Find where the given text appears and provide that cell's center as [x, y] coordinate. 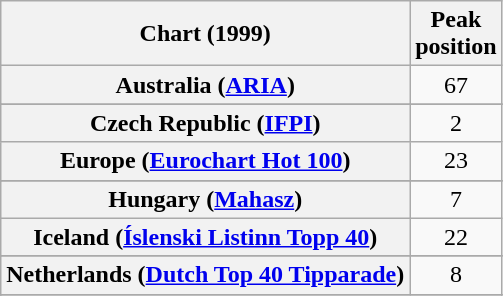
Hungary (Mahasz) [206, 199]
Iceland (Íslenski Listinn Topp 40) [206, 237]
67 [456, 85]
Peakposition [456, 34]
Europe (Eurochart Hot 100) [206, 161]
Chart (1999) [206, 34]
Netherlands (Dutch Top 40 Tipparade) [206, 275]
Czech Republic (IFPI) [206, 123]
22 [456, 237]
Australia (ARIA) [206, 85]
7 [456, 199]
2 [456, 123]
8 [456, 275]
23 [456, 161]
